Extract the (X, Y) coordinate from the center of the cell holding the provided text.  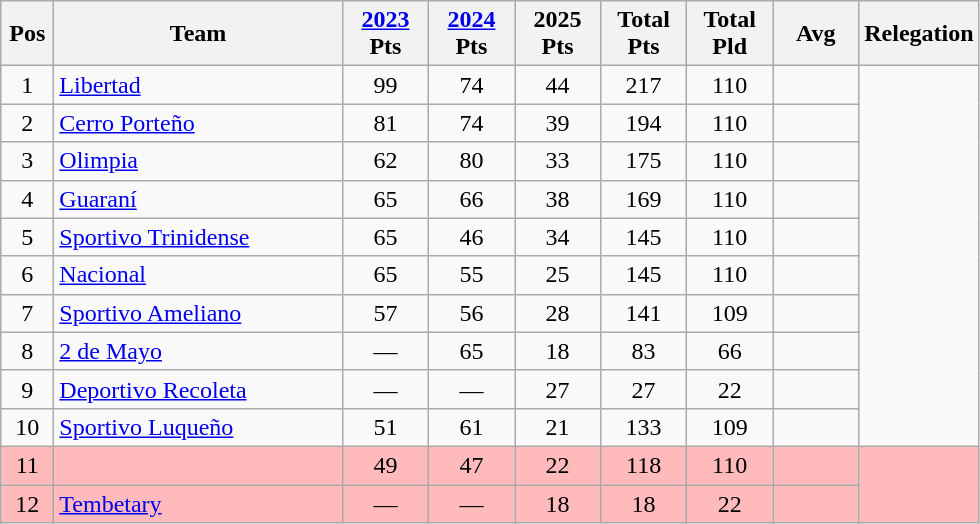
99 (385, 85)
11 (28, 465)
2024Pts (471, 34)
46 (471, 237)
Cerro Porteño (198, 123)
80 (471, 161)
57 (385, 313)
175 (644, 161)
TotalPts (644, 34)
12 (28, 503)
51 (385, 427)
194 (644, 123)
3 (28, 161)
56 (471, 313)
141 (644, 313)
47 (471, 465)
Sportivo Ameliano (198, 313)
83 (644, 351)
Nacional (198, 275)
25 (557, 275)
Guaraní (198, 199)
38 (557, 199)
62 (385, 161)
2025Pts (557, 34)
4 (28, 199)
169 (644, 199)
Relegation (919, 34)
28 (557, 313)
81 (385, 123)
118 (644, 465)
Pos (28, 34)
6 (28, 275)
21 (557, 427)
133 (644, 427)
217 (644, 85)
Sportivo Trinidense (198, 237)
Libertad (198, 85)
33 (557, 161)
Olimpia (198, 161)
34 (557, 237)
55 (471, 275)
2 (28, 123)
44 (557, 85)
49 (385, 465)
Avg (816, 34)
Team (198, 34)
Sportivo Luqueño (198, 427)
39 (557, 123)
TotalPld (730, 34)
5 (28, 237)
8 (28, 351)
1 (28, 85)
9 (28, 389)
61 (471, 427)
Tembetary (198, 503)
10 (28, 427)
7 (28, 313)
2023Pts (385, 34)
Deportivo Recoleta (198, 389)
2 de Mayo (198, 351)
